Identify which cell holds the provided text, then report its [x, y] central coordinate. 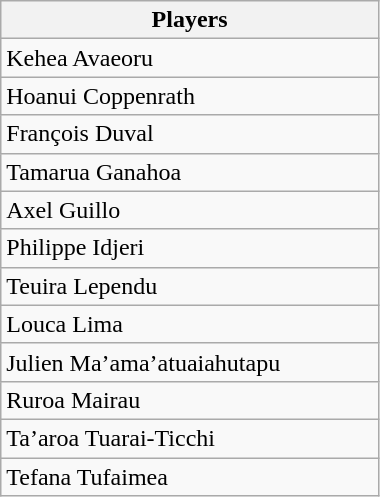
François Duval [190, 134]
Hoanui Coppenrath [190, 96]
Ruroa Mairau [190, 400]
Axel Guillo [190, 210]
Tefana Tufaimea [190, 477]
Players [190, 20]
Kehea Avaeoru [190, 58]
Philippe Idjeri [190, 248]
Ta’aroa Tuarai-Ticchi [190, 438]
Louca Lima [190, 324]
Tamarua Ganahoa [190, 172]
Teuira Lependu [190, 286]
Julien Ma’ama’atuaiahutapu [190, 362]
